Return the (x, y) coordinate for the center point of the cell that contains the specified text.  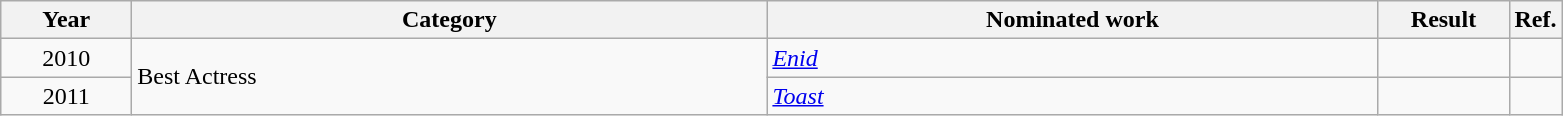
Nominated work (1072, 20)
2010 (66, 58)
Enid (1072, 58)
Year (66, 20)
2011 (66, 96)
Ref. (1536, 20)
Result (1444, 20)
Category (450, 20)
Best Actress (450, 77)
Toast (1072, 96)
